Provide the (X, Y) coordinate of the cell's center where the given text is located.  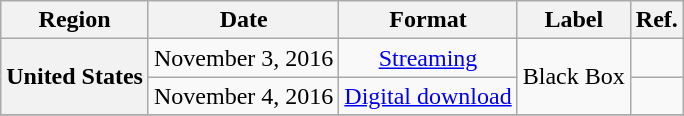
Ref. (656, 20)
November 4, 2016 (243, 96)
Streaming (428, 58)
United States (75, 77)
November 3, 2016 (243, 58)
Black Box (574, 77)
Label (574, 20)
Digital download (428, 96)
Date (243, 20)
Format (428, 20)
Region (75, 20)
